Determine the [x, y] coordinate at the center of the cell enclosing the given text.  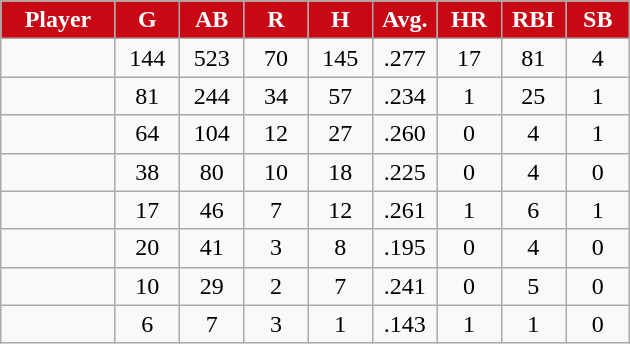
8 [340, 248]
2 [276, 286]
18 [340, 172]
144 [147, 58]
80 [211, 172]
20 [147, 248]
64 [147, 134]
46 [211, 210]
.234 [404, 96]
.241 [404, 286]
H [340, 20]
.261 [404, 210]
.260 [404, 134]
145 [340, 58]
G [147, 20]
34 [276, 96]
70 [276, 58]
.225 [404, 172]
5 [533, 286]
104 [211, 134]
27 [340, 134]
523 [211, 58]
.143 [404, 324]
Avg. [404, 20]
R [276, 20]
57 [340, 96]
29 [211, 286]
AB [211, 20]
.277 [404, 58]
HR [469, 20]
Player [58, 20]
.195 [404, 248]
41 [211, 248]
38 [147, 172]
244 [211, 96]
RBI [533, 20]
25 [533, 96]
SB [598, 20]
